Detect which cell encompasses the target text, then output its (x, y) center coordinate. 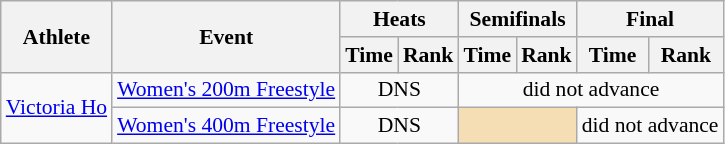
Women's 200m Freestyle (226, 90)
Final (650, 19)
Victoria Ho (56, 108)
Athlete (56, 36)
Women's 400m Freestyle (226, 126)
Heats (399, 19)
Event (226, 36)
Semifinals (517, 19)
